Scan for the cell matching the given text and deliver its [X, Y] coordinate at center. 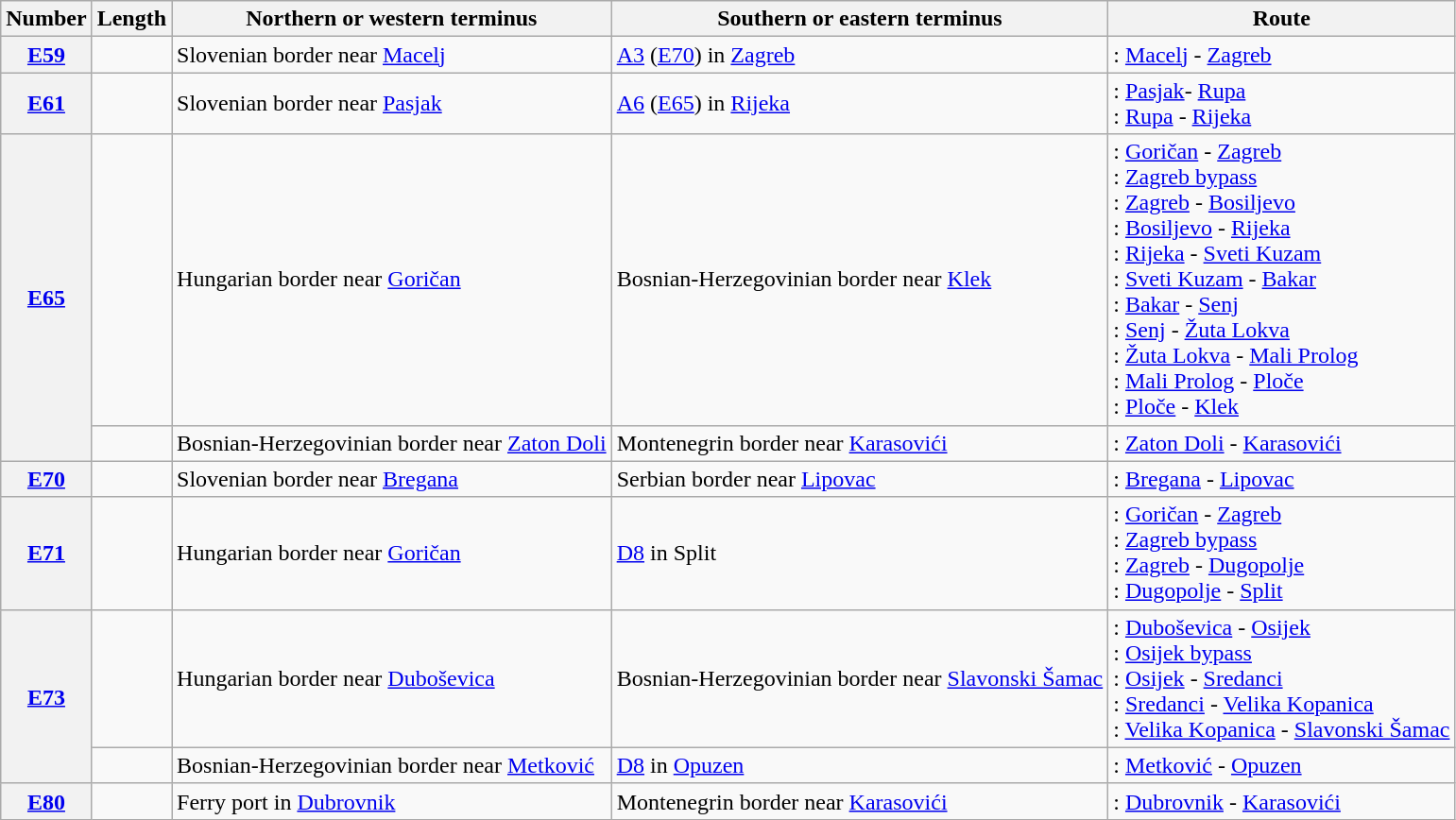
Bosnian-Herzegovinian border near Slavonski Šamac [860, 678]
Northern or western terminus [392, 19]
Route [1281, 19]
Bosnian-Herzegovinian border near Zaton Doli [392, 443]
E80 [46, 801]
: Goričan - Zagreb: Zagreb bypass: Zagreb - Dugopolje: Dugopolje - Split [1281, 554]
Number [46, 19]
E71 [46, 554]
D8 in Split [860, 554]
Serbian border near Lipovac [860, 479]
: Bregana - Lipovac [1281, 479]
E59 [46, 55]
E73 [46, 696]
Ferry port in Dubrovnik [392, 801]
: Metković - Opuzen [1281, 765]
Bosnian-Herzegovinian border near Klek [860, 280]
A6 (E65) in Rijeka [860, 104]
Slovenian border near Bregana [392, 479]
: Zaton Doli - Karasovići [1281, 443]
D8 in Opuzen [860, 765]
E61 [46, 104]
E65 [46, 298]
: Duboševica - Osijek: Osijek bypass: Osijek - Sredanci: Sredanci - Velika Kopanica: Velika Kopanica - Slavonski Šamac [1281, 678]
: Pasjak- Rupa: Rupa - Rijeka [1281, 104]
Slovenian border near Macelj [392, 55]
Slovenian border near Pasjak [392, 104]
Length [131, 19]
: Macelj - Zagreb [1281, 55]
A3 (E70) in Zagreb [860, 55]
E70 [46, 479]
Hungarian border near Duboševica [392, 678]
Southern or eastern terminus [860, 19]
: Dubrovnik - Karasovići [1281, 801]
Bosnian-Herzegovinian border near Metković [392, 765]
